Pinpoint the cell where the given text exists, returning its (x, y) midpoint coordinate. 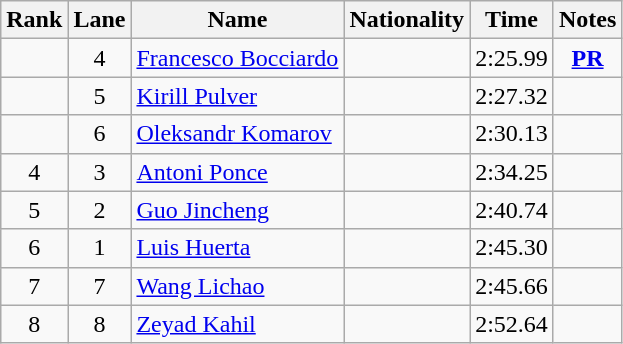
Antoni Ponce (238, 172)
2:45.66 (512, 286)
Wang Lichao (238, 286)
Time (512, 20)
2:45.30 (512, 248)
Luis Huerta (238, 248)
PR (587, 58)
Guo Jincheng (238, 210)
2 (100, 210)
Notes (587, 20)
3 (100, 172)
2:27.32 (512, 96)
Rank (34, 20)
Nationality (407, 20)
Oleksandr Komarov (238, 134)
Zeyad Kahil (238, 324)
2:40.74 (512, 210)
Kirill Pulver (238, 96)
2:30.13 (512, 134)
2:52.64 (512, 324)
2:25.99 (512, 58)
2:34.25 (512, 172)
1 (100, 248)
Francesco Bocciardo (238, 58)
Lane (100, 20)
Name (238, 20)
